Output the [X, Y] coordinate of the center of the cell containing the given text.  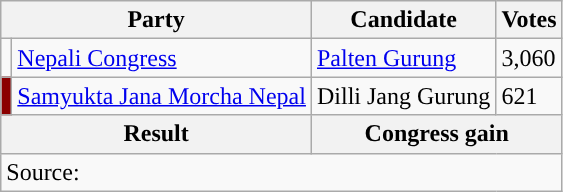
Party [156, 20]
Votes [529, 20]
Dilli Jang Gurung [403, 96]
621 [529, 96]
Candidate [403, 20]
Source: [282, 172]
3,060 [529, 58]
Result [156, 134]
Samyukta Jana Morcha Nepal [162, 96]
Congress gain [436, 134]
Palten Gurung [403, 58]
Nepali Congress [162, 58]
